Provide the [X, Y] coordinate of the cell's center where the given text is located.  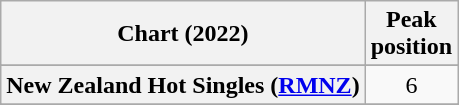
6 [411, 85]
Peakposition [411, 34]
Chart (2022) [183, 34]
New Zealand Hot Singles (RMNZ) [183, 85]
